Scan for the cell matching the given text and deliver its [X, Y] coordinate at center. 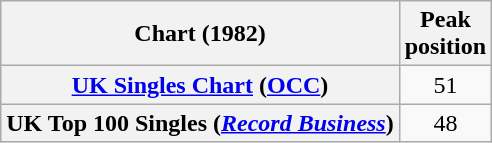
UK Singles Chart (OCC) [200, 85]
Chart (1982) [200, 34]
UK Top 100 Singles (Record Business) [200, 123]
48 [445, 123]
51 [445, 85]
Peakposition [445, 34]
